From the cell containing the given text, extract its center point as [X, Y] coordinate. 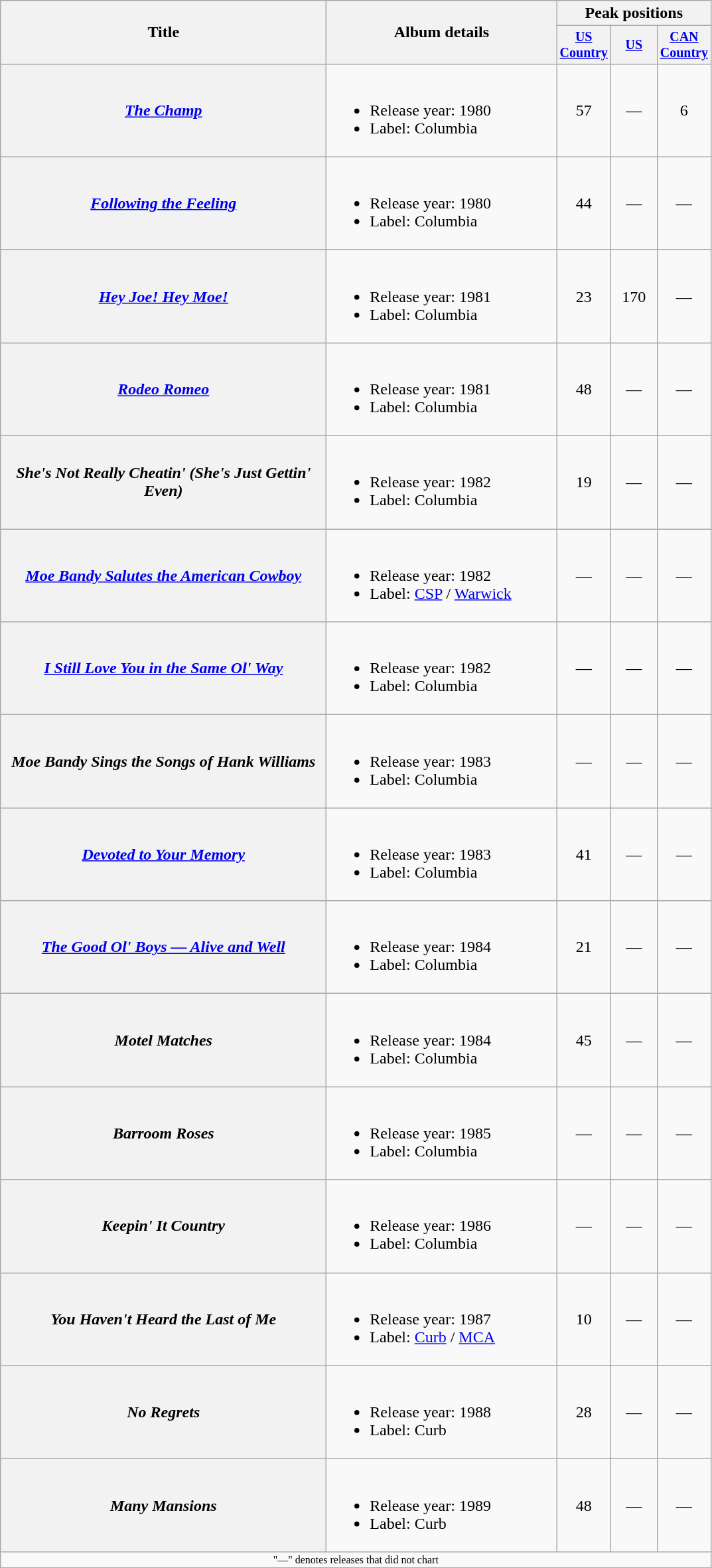
You Haven't Heard the Last of Me [163, 1319]
Devoted to Your Memory [163, 854]
US Country [584, 45]
21 [584, 947]
Album details [442, 33]
Rodeo Romeo [163, 389]
23 [584, 296]
I Still Love You in the Same Ol' Way [163, 668]
41 [584, 854]
Release year: 1986Label: Columbia [442, 1226]
Motel Matches [163, 1040]
Release year: 1988Label: Curb [442, 1412]
CAN Country [684, 45]
Hey Joe! Hey Moe! [163, 296]
Release year: 1989Label: Curb [442, 1505]
Release year: 1982Label: CSP / Warwick [442, 576]
The Champ [163, 110]
45 [584, 1040]
Release year: 1985Label: Columbia [442, 1133]
The Good Ol' Boys — Alive and Well [163, 947]
Barroom Roses [163, 1133]
No Regrets [163, 1412]
28 [584, 1412]
Keepin' It Country [163, 1226]
Many Mansions [163, 1505]
57 [584, 110]
10 [584, 1319]
Peak positions [634, 13]
170 [634, 296]
19 [584, 483]
44 [584, 203]
US [634, 45]
Moe Bandy Sings the Songs of Hank Williams [163, 761]
6 [684, 110]
She's Not Really Cheatin' (She's Just Gettin' Even) [163, 483]
Following the Feeling [163, 203]
Title [163, 33]
"—" denotes releases that did not chart [356, 1559]
Moe Bandy Salutes the American Cowboy [163, 576]
Release year: 1987Label: Curb / MCA [442, 1319]
